Identify which cell holds the provided text, then report its (X, Y) central coordinate. 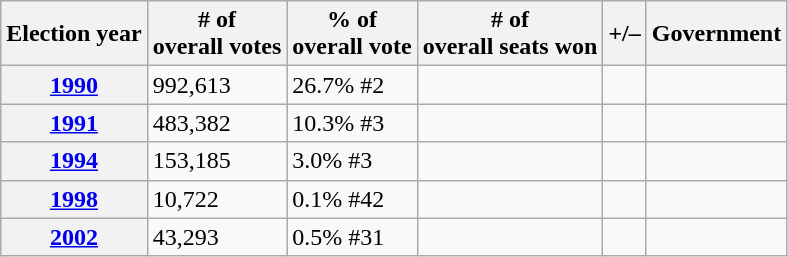
483,382 (217, 123)
# ofoverall seats won (510, 34)
% ofoverall vote (352, 34)
43,293 (217, 237)
10,722 (217, 199)
0.1% #42 (352, 199)
153,185 (217, 161)
1998 (74, 199)
Government (716, 34)
1990 (74, 85)
2002 (74, 237)
10.3% #3 (352, 123)
+/– (624, 34)
1994 (74, 161)
0.5% #31 (352, 237)
26.7% #2 (352, 85)
992,613 (217, 85)
3.0% #3 (352, 161)
1991 (74, 123)
Election year (74, 34)
# ofoverall votes (217, 34)
